Return (x, y) of the center of cell containing provided text 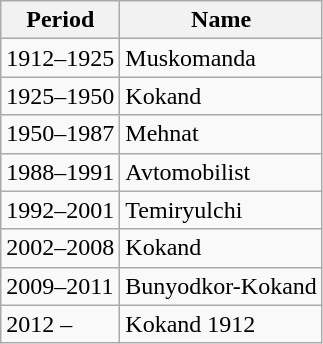
Kokand 1912 (222, 324)
Muskomanda (222, 58)
Name (222, 20)
Avtomobilist (222, 172)
Temiryulchi (222, 210)
2002–2008 (60, 248)
2009–2011 (60, 286)
Mehnat (222, 134)
1950–1987 (60, 134)
2012 – (60, 324)
1988–1991 (60, 172)
Period (60, 20)
1992–2001 (60, 210)
1925–1950 (60, 96)
Bunyodkor-Kokand (222, 286)
1912–1925 (60, 58)
